Capture the cell that displays the provided text and extract its (x, y) central coordinate. 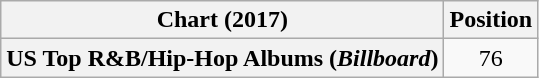
76 (491, 58)
US Top R&B/Hip-Hop Albums (Billboard) (222, 58)
Position (491, 20)
Chart (2017) (222, 20)
